Search for the cell housing the specified text and yield its [X, Y] center coordinate. 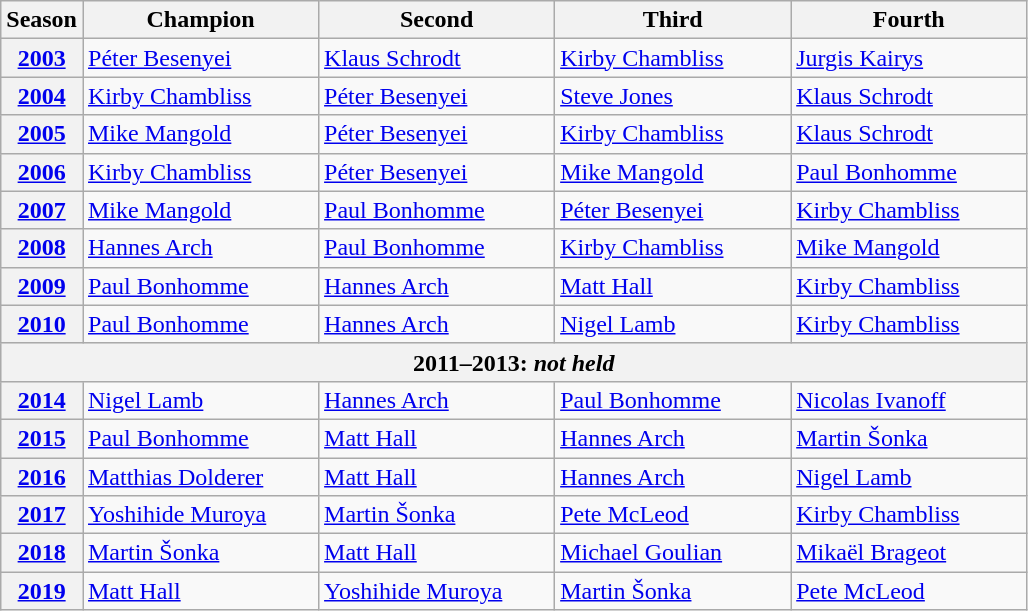
2014 [42, 400]
2003 [42, 58]
Third [673, 20]
2016 [42, 477]
2010 [42, 324]
2018 [42, 553]
2011–2013: not held [514, 362]
2009 [42, 286]
Season [42, 20]
Matthias Dolderer [200, 477]
Michael Goulian [673, 553]
Mikaël Brageot [909, 553]
2008 [42, 248]
2004 [42, 96]
2005 [42, 134]
Second [437, 20]
Jurgis Kairys [909, 58]
2015 [42, 438]
Nicolas Ivanoff [909, 400]
2006 [42, 172]
2007 [42, 210]
Fourth [909, 20]
Steve Jones [673, 96]
2017 [42, 515]
Champion [200, 20]
2019 [42, 591]
